Determine the [X, Y] coordinate at the center of the cell enclosing the given text.  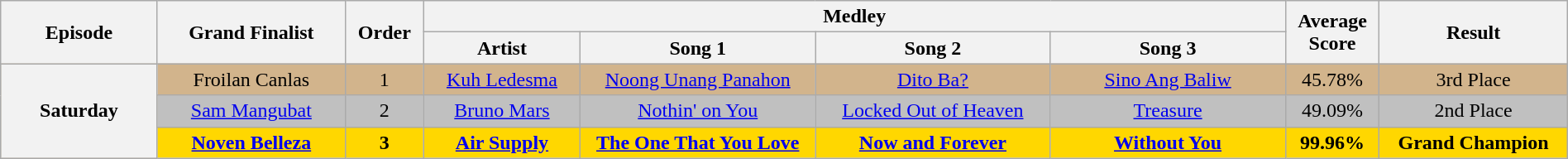
Episode [79, 32]
45.78% [1332, 79]
Treasure [1168, 111]
Song 2 [933, 48]
Kuh Ledesma [501, 79]
Now and Forever [933, 142]
Dito Ba? [933, 79]
Without You [1168, 142]
Song 1 [698, 48]
Artist [501, 48]
49.09% [1332, 111]
Nothin' on You [698, 111]
Bruno Mars [501, 111]
3 [385, 142]
99.96% [1332, 142]
The One That You Love [698, 142]
Locked Out of Heaven [933, 111]
Average Score [1332, 32]
Result [1474, 32]
Noven Belleza [251, 142]
1 [385, 79]
Sino Ang Baliw [1168, 79]
Medley [854, 17]
2 [385, 111]
3rd Place [1474, 79]
2nd Place [1474, 111]
Grand Champion [1474, 142]
Song 3 [1168, 48]
Grand Finalist [251, 32]
Order [385, 32]
Sam Mangubat [251, 111]
Noong Unang Panahon [698, 79]
Froilan Canlas [251, 79]
Saturday [79, 111]
Air Supply [501, 142]
